Capture the cell that displays the provided text and extract its [X, Y] central coordinate. 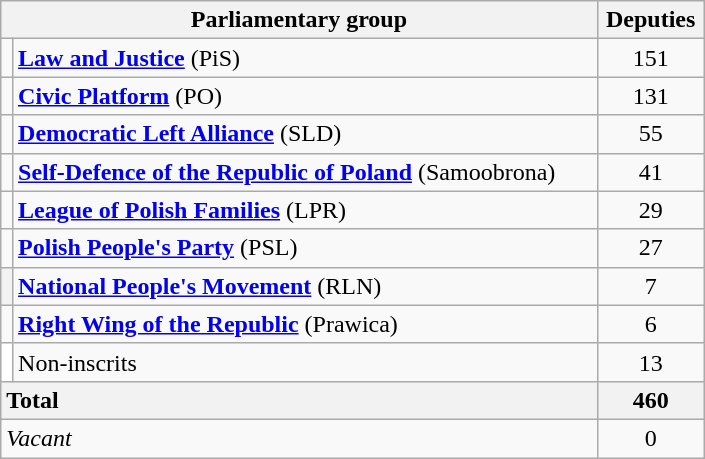
151 [650, 58]
29 [650, 210]
Non-inscrits [306, 362]
League of Polish Families (LPR) [306, 210]
6 [650, 324]
National People's Movement (RLN) [306, 286]
Democratic Left Alliance (SLD) [306, 134]
Right Wing of the Republic (Prawica) [306, 324]
7 [650, 286]
Law and Justice (PiS) [306, 58]
131 [650, 96]
0 [650, 438]
Polish People's Party (PSL) [306, 248]
460 [650, 400]
27 [650, 248]
55 [650, 134]
Self-Defence of the Republic of Poland (Samoobrona) [306, 172]
Vacant [299, 438]
Deputies [650, 20]
Total [299, 400]
13 [650, 362]
Civic Platform (PO) [306, 96]
41 [650, 172]
Parliamentary group [299, 20]
